From the cell containing the given text, extract its center point as [X, Y] coordinate. 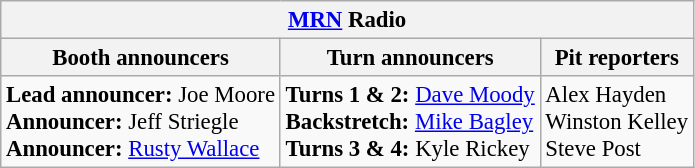
MRN Radio [348, 20]
Turn announcers [410, 58]
Turns 1 & 2: Dave MoodyBackstretch: Mike BagleyTurns 3 & 4: Kyle Rickey [410, 122]
Booth announcers [141, 58]
Pit reporters [616, 58]
Lead announcer: Joe MooreAnnouncer: Jeff StriegleAnnouncer: Rusty Wallace [141, 122]
Alex HaydenWinston KelleySteve Post [616, 122]
